From the cell containing the given text, extract its center point as [X, Y] coordinate. 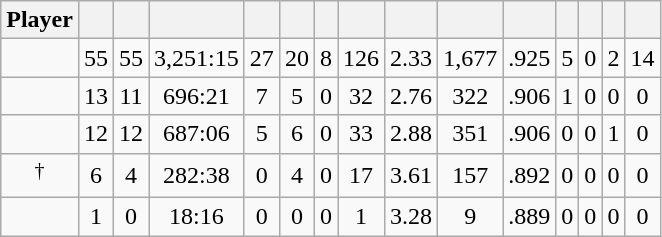
2.88 [412, 134]
18:16 [197, 217]
.892 [530, 176]
33 [362, 134]
17 [362, 176]
9 [470, 217]
282:38 [197, 176]
32 [362, 96]
3.61 [412, 176]
† [40, 176]
2 [614, 58]
3,251:15 [197, 58]
687:06 [197, 134]
322 [470, 96]
157 [470, 176]
.889 [530, 217]
126 [362, 58]
.925 [530, 58]
1,677 [470, 58]
13 [96, 96]
8 [326, 58]
14 [642, 58]
696:21 [197, 96]
27 [262, 58]
2.33 [412, 58]
2.76 [412, 96]
20 [296, 58]
3.28 [412, 217]
Player [40, 20]
11 [132, 96]
351 [470, 134]
7 [262, 96]
